Output the [x, y] coordinate of the center of the cell containing the given text.  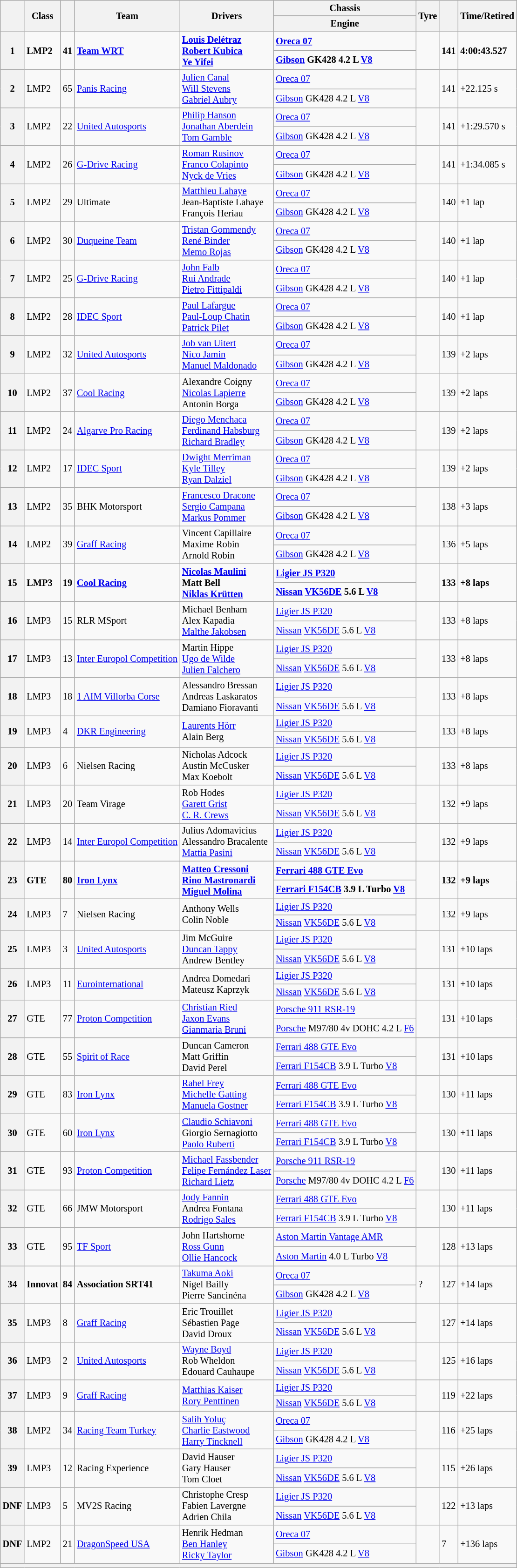
Rob Hodes Garett Grist C. R. Crews [226, 804]
Dwight Merriman Kyle Tilley Ryan Dalziel [226, 469]
Julien Canal Will Stevens Gabriel Aubry [226, 88]
Matthieu Lahaye Jean-Baptiste Lahaye François Heriau [226, 202]
Diego Menchaca Ferdinand Habsburg Richard Bradley [226, 431]
Martin Hippe Ugo de Wilde Julien Falchero [226, 659]
38 [13, 1430]
84 [68, 1285]
+3 laps [487, 507]
Team [127, 16]
Nicholas Adcock Austin McCusker Max Koebolt [226, 766]
Andrea Domedari Mateusz Kaprzyk [226, 984]
Ultimate [127, 202]
31 [13, 1171]
Matteo Cressoni Rino Mastronardi Miguel Molina [226, 880]
John Hartshorne Ross Gunn Ollie Hancock [226, 1247]
Michael Benham Alex Kapadia Malthe Jakobsen [226, 620]
Wayne Boyd Rob Wheldon Edouard Cauhaupe [226, 1361]
BHK Motorsport [127, 507]
David Hauser Gary Hauser Tom Cloet [226, 1468]
119 [449, 1395]
83 [68, 1095]
1 AIM Villorba Corse [127, 697]
36 [13, 1361]
Anthony Wells Colin Noble [226, 914]
Salih Yoluç Charlie Eastwood Harry Tincknell [226, 1430]
80 [68, 880]
TF Sport [127, 1247]
RLR MSport [127, 620]
10 [13, 393]
Duncan Cameron Matt Griffin David Perel [226, 1057]
Christophe Cresp Fabien Lavergne Adrien Chila [226, 1506]
116 [449, 1430]
+25 laps [487, 1430]
65 [68, 88]
Paul Lafargue Paul-Loup Chatin Patrick Pilet [226, 316]
4:00:43.527 [487, 51]
Eric Trouillet Sébastien Page David Droux [226, 1323]
John Falb Rui Andrade Pietro Fittipaldi [226, 279]
Tyre [428, 16]
33 [13, 1247]
Spirit of Race [127, 1057]
Engine [345, 24]
23 [13, 880]
Chassis [345, 8]
Team Virage [127, 804]
122 [449, 1506]
Nicolas Maulini Matt Bell Niklas Krütten [226, 583]
Algarve Pro Racing [127, 431]
Jim McGuire Duncan Tappy Andrew Bentley [226, 949]
95 [68, 1247]
+26 laps [487, 1468]
60 [68, 1133]
Team WRT [127, 51]
Job van Uitert Nico Jamin Manuel Maldonado [226, 355]
+1:29.570 s [487, 127]
55 [68, 1057]
128 [449, 1247]
+5 laps [487, 545]
DragonSpeed USA [127, 1544]
Class [42, 16]
93 [68, 1171]
77 [68, 1019]
Jody Fannin Andrea Fontana Rodrigo Sales [226, 1209]
Claudio Schiavoni Giorgio Sernagiotto Paolo Ruberti [226, 1133]
+22.125 s [487, 88]
Louis Delétraz Robert Kubica Ye Yifei [226, 51]
Laurents Hörr Alain Berg [226, 731]
Vincent Capillaire Maxime Robin Arnold Robin [226, 545]
Panis Racing [127, 88]
115 [449, 1468]
DKR Engineering [127, 731]
138 [449, 507]
Takuma Aoki Nigel Bailly Pierre Sancinéna [226, 1285]
16 [13, 620]
+22 laps [487, 1395]
Francesco Dracone Sergio Campana Markus Pommer [226, 507]
Drivers [226, 16]
Philip Hanson Jonathan Aberdein Tom Gamble [226, 127]
Racing Team Turkey [127, 1430]
Duqueine Team [127, 241]
Julius Adomavicius Alessandro Bracalente Mattia Pasini [226, 842]
Alexandre Coigny Nicolas Lapierre Antonin Borga [226, 393]
1 [13, 51]
MV2S Racing [127, 1506]
? [428, 1285]
125 [449, 1361]
Christian Ried Jaxon Evans Gianmaria Bruni [226, 1019]
Aston Martin Vantage AMR [345, 1237]
Time/Retired [487, 16]
Innovat [42, 1285]
Henrik Hedman Ben Hanley Ricky Taylor [226, 1544]
Association SRT41 [127, 1285]
Aston Martin 4.0 L Turbo V8 [345, 1256]
Alessandro Bressan Andreas Laskaratos Damiano Fioravanti [226, 697]
Tristan Gommendy René Binder Memo Rojas [226, 241]
Racing Experience [127, 1468]
+16 laps [487, 1361]
27 [13, 1019]
JMW Motorsport [127, 1209]
+1:34.085 s [487, 165]
66 [68, 1209]
Roman Rusinov Franco Colapinto Nyck de Vries [226, 165]
Michael Fassbender Felipe Fernández Laser Richard Lietz [226, 1171]
Rahel Frey Michelle Gatting Manuela Gostner [226, 1095]
41 [68, 51]
Matthias Kaiser Rory Penttinen [226, 1395]
136 [449, 545]
+136 laps [487, 1544]
Eurointernational [127, 984]
